Return the (x, y) coordinate for the center point of the cell that contains the specified text.  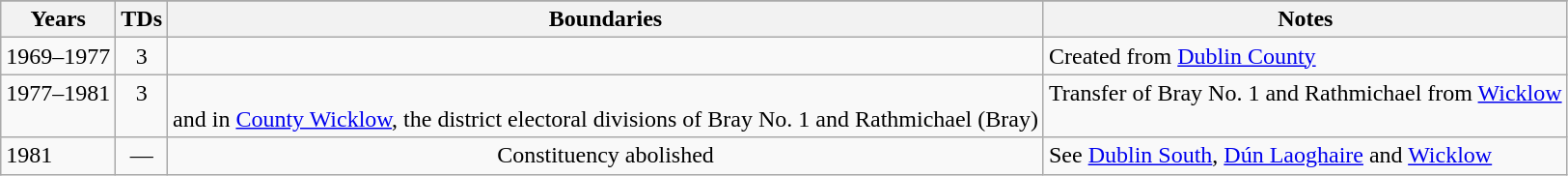
See Dublin South, Dún Laoghaire and Wicklow (1305, 156)
Boundaries (606, 19)
Created from Dublin County (1305, 56)
1969–1977 (58, 56)
and in County Wicklow, the district electoral divisions of Bray No. 1 and Rathmichael (Bray) (606, 106)
1977–1981 (58, 106)
TDs (142, 19)
Years (58, 19)
Notes (1305, 19)
Constituency abolished (606, 156)
1981 (58, 156)
Transfer of Bray No. 1 and Rathmichael from Wicklow (1305, 106)
— (142, 156)
